Extract the [x, y] coordinate from the center of the cell holding the provided text.  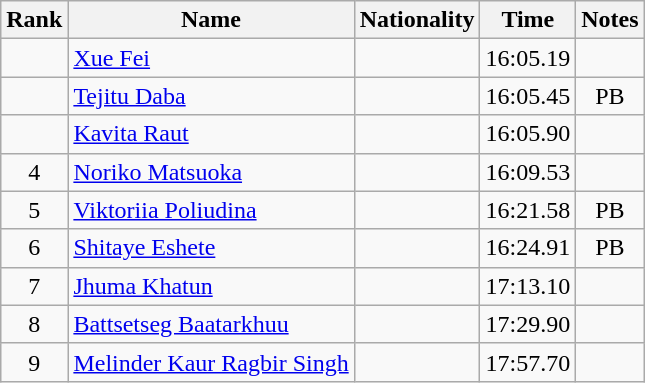
9 [34, 362]
Battsetseg Baatarkhuu [211, 324]
Jhuma Khatun [211, 286]
Notes [610, 20]
16:05.19 [528, 58]
17:13.10 [528, 286]
16:21.58 [528, 210]
Nationality [417, 20]
16:09.53 [528, 172]
4 [34, 172]
5 [34, 210]
Shitaye Eshete [211, 248]
6 [34, 248]
16:24.91 [528, 248]
Tejitu Daba [211, 96]
Noriko Matsuoka [211, 172]
Time [528, 20]
Viktoriia Poliudina [211, 210]
16:05.90 [528, 134]
Rank [34, 20]
17:57.70 [528, 362]
17:29.90 [528, 324]
Name [211, 20]
7 [34, 286]
Melinder Kaur Ragbir Singh [211, 362]
Kavita Raut [211, 134]
Xue Fei [211, 58]
8 [34, 324]
16:05.45 [528, 96]
